Extract the (X, Y) coordinate from the center of the cell holding the provided text.  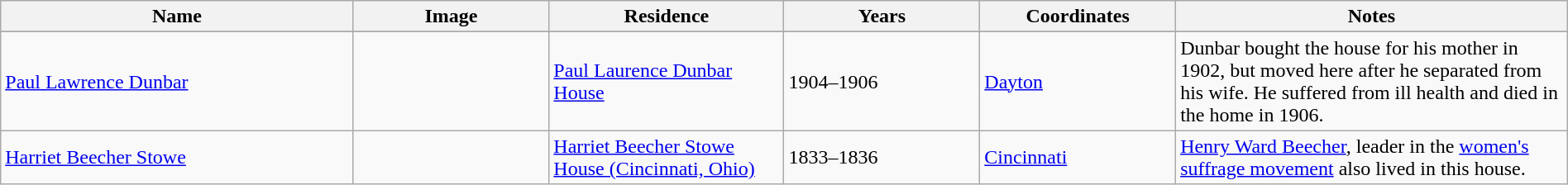
Paul Laurence Dunbar House (667, 81)
Dayton (1078, 81)
Cincinnati (1078, 157)
Image (452, 17)
Residence (667, 17)
Harriet Beecher Stowe (177, 157)
1904–1906 (882, 81)
Years (882, 17)
Name (177, 17)
Henry Ward Beecher, leader in the women's suffrage movement also lived in this house. (1372, 157)
Paul Lawrence Dunbar (177, 81)
Coordinates (1078, 17)
Notes (1372, 17)
Harriet Beecher Stowe House (Cincinnati, Ohio) (667, 157)
1833–1836 (882, 157)
